Find where the given text appears and provide that cell's center as (X, Y) coordinate. 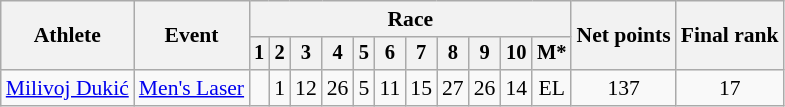
2 (280, 54)
14 (516, 88)
12 (306, 88)
4 (338, 54)
3 (306, 54)
Milivoj Dukić (68, 88)
9 (485, 54)
11 (390, 88)
137 (623, 88)
Race (410, 19)
7 (421, 54)
EL (552, 88)
15 (421, 88)
Event (192, 36)
Net points (623, 36)
Athlete (68, 36)
27 (453, 88)
8 (453, 54)
6 (390, 54)
M* (552, 54)
Final rank (730, 36)
10 (516, 54)
17 (730, 88)
Men's Laser (192, 88)
